Provide the [x, y] coordinate of the cell's center where the given text is located.  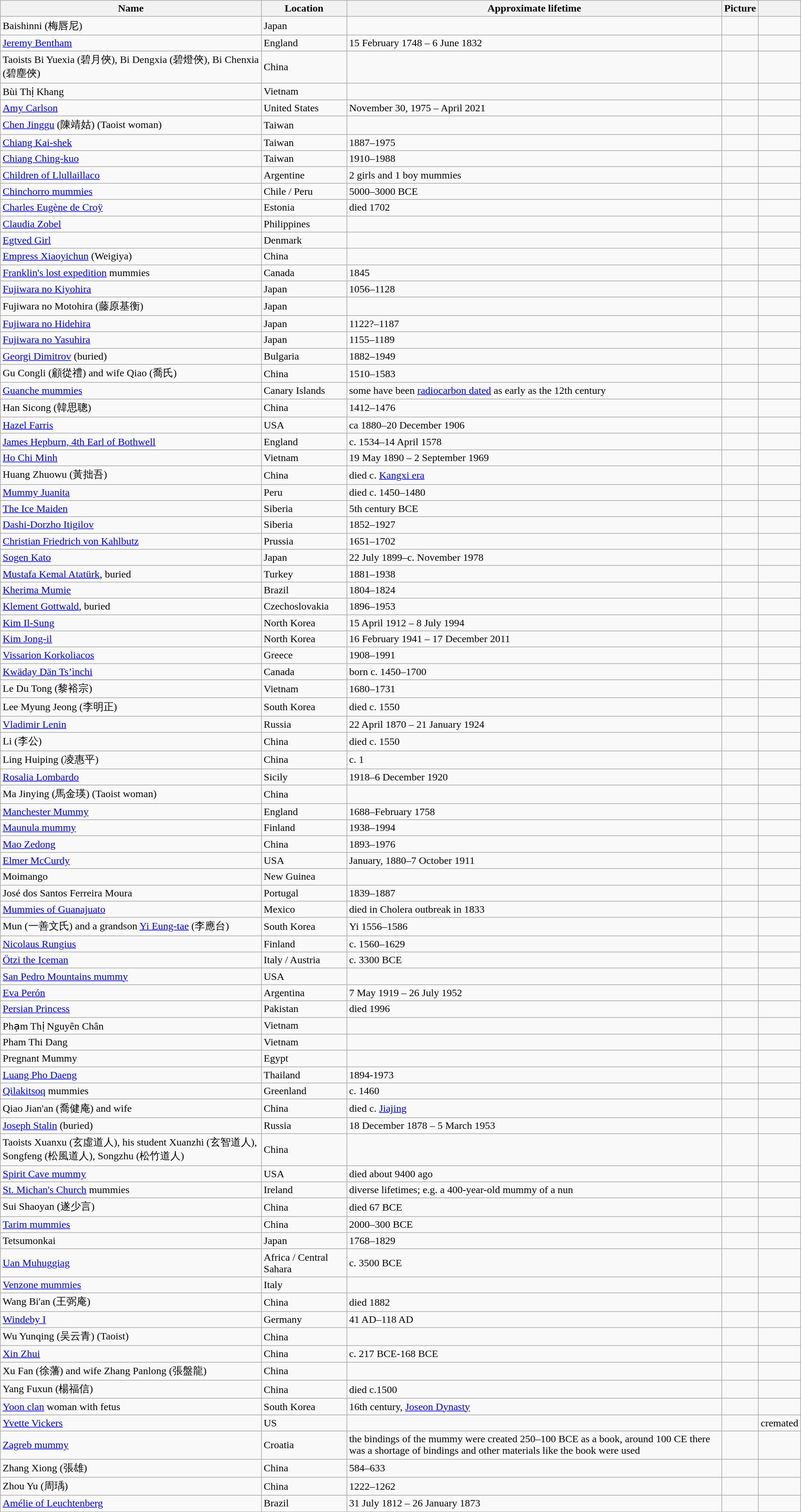
1896–1953 [534, 606]
1155–1189 [534, 340]
Mexico [304, 909]
Dashi-Dorzho Itigilov [131, 525]
Sui Shaoyan (遂少言) [131, 1207]
Georgi Dimitrov (buried) [131, 356]
5th century BCE [534, 509]
1852–1927 [534, 525]
Sicily [304, 777]
The Ice Maiden [131, 509]
died 1882 [534, 1302]
c. 1 [534, 760]
22 April 1870 – 21 January 1924 [534, 724]
Ho Chi Minh [131, 458]
Hazel Farris [131, 425]
Mustafa Kemal Atatürk, buried [131, 574]
15 April 1912 – 8 July 1994 [534, 623]
19 May 1890 – 2 September 1969 [534, 458]
Uan Muhuggiag [131, 1263]
died c. 1450–1480 [534, 492]
Yvette Vickers [131, 1423]
Amélie of Leuchtenberg [131, 1503]
Location [304, 9]
some have been radiocarbon dated as early as the 12th century [534, 391]
1651–1702 [534, 541]
Canary Islands [304, 391]
Wu Yunqing (吴云青) (Taoist) [131, 1336]
1918–6 December 1920 [534, 777]
Venzone mummies [131, 1285]
Jeremy Bentham [131, 43]
Charles Eugène de Croÿ [131, 208]
born c. 1450–1700 [534, 672]
Pregnant Mummy [131, 1059]
Klement Gottwald, buried [131, 606]
584–633 [534, 1468]
Mao Zedong [131, 844]
c. 1460 [534, 1091]
Ireland [304, 1190]
1839–1887 [534, 893]
San Pedro Mountains mummy [131, 976]
diverse lifetimes; e.g. a 400-year-old mummy of a nun [534, 1190]
Le Du Tong (黎裕宗) [131, 689]
1510–1583 [534, 373]
Yang Fuxun (楊福信) [131, 1390]
Claudia Zobel [131, 224]
Africa / Central Sahara [304, 1263]
Rosalia Lombardo [131, 777]
Windeby I [131, 1319]
1845 [534, 273]
15 February 1748 – 6 June 1832 [534, 43]
c. 3500 BCE [534, 1263]
Taoists Xuanxu (玄虛道人), his student Xuanzhi (玄智道人), Songfeng (松風道人), Songzhu (松竹道人) [131, 1149]
died in Cholera outbreak in 1833 [534, 909]
Chinchorro mummies [131, 191]
1881–1938 [534, 574]
Kwäday Dän Ts’ìnchi [131, 672]
Kherima Mumie [131, 590]
Estonia [304, 208]
Chile / Peru [304, 191]
Zhang Xiong (張雄) [131, 1468]
January, 1880–7 October 1911 [534, 860]
Argentina [304, 993]
Yoon clan woman with fetus [131, 1407]
US [304, 1423]
November 30, 1975 – April 2021 [534, 108]
1222–1262 [534, 1486]
Zagreb mummy [131, 1445]
Tetsumonkai [131, 1241]
Egtved Girl [131, 240]
Chiang Kai-shek [131, 143]
ca 1880–20 December 1906 [534, 425]
died c.1500 [534, 1390]
Yi 1556–1586 [534, 926]
Thailand [304, 1075]
Mummy Juanita [131, 492]
41 AD–118 AD [534, 1319]
Franklin's lost expedition mummies [131, 273]
Maunula mummy [131, 828]
died 67 BCE [534, 1207]
1768–1829 [534, 1241]
Pakistan [304, 1009]
Greenland [304, 1091]
Vissarion Korkoliacos [131, 655]
Fujiwara no Motohira (藤原基衡) [131, 307]
7 May 1919 – 26 July 1952 [534, 993]
Han Sicong (韓思聰) [131, 408]
Czechoslovakia [304, 606]
1122?–1187 [534, 324]
Sogen Kato [131, 557]
31 July 1812 – 26 January 1873 [534, 1503]
died c. Jiajing [534, 1109]
Mun (一善文氏) and a grandson Yi Eung-tae (李應台) [131, 926]
Manchester Mummy [131, 812]
Moimango [131, 877]
Persian Princess [131, 1009]
Turkey [304, 574]
1688–February 1758 [534, 812]
Zhou Yu (周瑀) [131, 1486]
Joseph Stalin (buried) [131, 1125]
22 July 1899–c. November 1978 [534, 557]
Portugal [304, 893]
Egypt [304, 1059]
Empress Xiaoyichun (Weigiya) [131, 256]
Xin Zhui [131, 1354]
2 girls and 1 boy mummies [534, 175]
cremated [780, 1423]
Philippines [304, 224]
Elmer McCurdy [131, 860]
1908–1991 [534, 655]
c. 1534–14 April 1578 [534, 441]
Fujiwara no Kiyohira [131, 289]
Tarim mummies [131, 1224]
Prussia [304, 541]
Kim Jong-il [131, 639]
1887–1975 [534, 143]
Kim Il-Sung [131, 623]
Ma Jinying (馬金瑛) (Taoist woman) [131, 795]
1882–1949 [534, 356]
Luang Pho Daeng [131, 1075]
Germany [304, 1319]
1804–1824 [534, 590]
Xu Fan (徐藩) and wife Zhang Panlong (張盤龍) [131, 1372]
Qilakitsoq mummies [131, 1091]
Qiao Jian'an (喬健庵) and wife [131, 1109]
1056–1128 [534, 289]
Bùi Thị Khang [131, 92]
1894-1973 [534, 1075]
Picture [740, 9]
Italy [304, 1285]
Chen Jinggu (陳靖姑) (Taoist woman) [131, 125]
Taoists Bi Yuexia (碧月俠), Bi Dengxia (碧燈俠), Bi Chenxia (碧塵俠) [131, 67]
Lee Myung Jeong (李明正) [131, 707]
Denmark [304, 240]
Eva Perón [131, 993]
Phạm Thị Nguyên Chân [131, 1026]
Peru [304, 492]
Approximate lifetime [534, 9]
José dos Santos Ferreira Moura [131, 893]
died about 9400 ago [534, 1173]
Spirit Cave mummy [131, 1173]
Fujiwara no Hidehira [131, 324]
Name [131, 9]
Vladimir Lenin [131, 724]
James Hepburn, 4th Earl of Bothwell [131, 441]
United States [304, 108]
c. 1560–1629 [534, 944]
Baishinni (梅唇尼) [131, 26]
died 1996 [534, 1009]
2000–300 BCE [534, 1224]
St. Michan's Church mummies [131, 1190]
1680–1731 [534, 689]
Bulgaria [304, 356]
Christian Friedrich von Kahlbutz [131, 541]
Nicolaus Rungius [131, 944]
Huang Zhuowu (黃拙吾) [131, 475]
Wang Bi'an (王弼庵) [131, 1302]
Chiang Ching-kuo [131, 159]
Pham Thi Dang [131, 1042]
Li (李公) [131, 741]
New Guinea [304, 877]
c. 3300 BCE [534, 960]
5000–3000 BCE [534, 191]
Croatia [304, 1445]
Fujiwara no Yasuhira [131, 340]
1938–1994 [534, 828]
16 February 1941 – 17 December 2011 [534, 639]
Children of Llullaillaco [131, 175]
Guanche mummies [131, 391]
18 December 1878 – 5 March 1953 [534, 1125]
Gu Congli (顧從禮) and wife Qiao (喬氏) [131, 373]
c. 217 BCE-168 BCE [534, 1354]
Italy / Austria [304, 960]
Ötzi the Iceman [131, 960]
1412–1476 [534, 408]
Mummies of Guanajuato [131, 909]
died 1702 [534, 208]
Argentine [304, 175]
16th century, Joseon Dynasty [534, 1407]
1910–1988 [534, 159]
Greece [304, 655]
Ling Huiping (凌惠平) [131, 760]
Amy Carlson [131, 108]
died c. Kangxi era [534, 475]
1893–1976 [534, 844]
